Return (X, Y) of the center of cell containing provided text 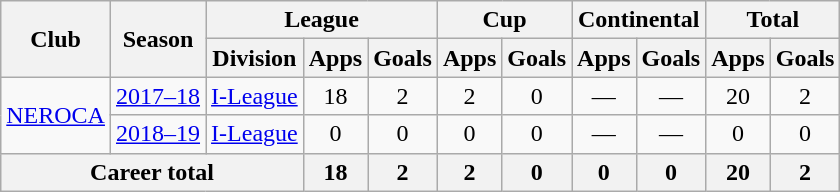
Division (255, 58)
NEROCA (56, 115)
2017–18 (158, 96)
Continental (639, 20)
2018–19 (158, 134)
Career total (152, 172)
Total (773, 20)
Club (56, 39)
Season (158, 39)
League (322, 20)
Cup (504, 20)
